Provide the [X, Y] coordinate of the cell's center where the given text is located.  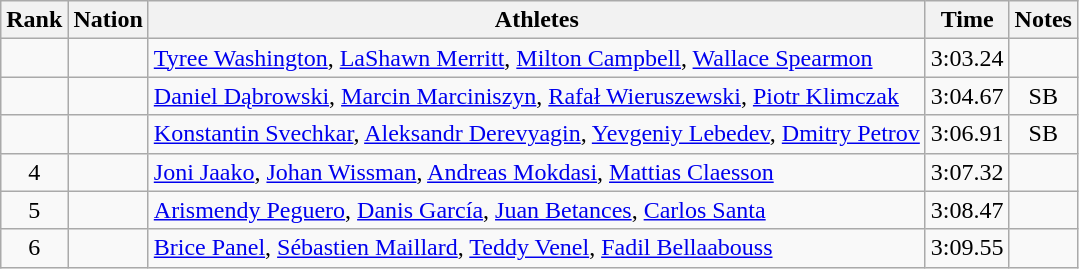
Joni Jaako, Johan Wissman, Andreas Mokdasi, Mattias Claesson [536, 172]
Konstantin Svechkar, Aleksandr Derevyagin, Yevgeniy Lebedev, Dmitry Petrov [536, 134]
Time [967, 20]
Brice Panel, Sébastien Maillard, Teddy Venel, Fadil Bellaabouss [536, 248]
3:08.47 [967, 210]
3:07.32 [967, 172]
Daniel Dąbrowski, Marcin Marciniszyn, Rafał Wieruszewski, Piotr Klimczak [536, 96]
3:09.55 [967, 248]
3:04.67 [967, 96]
3:03.24 [967, 58]
4 [34, 172]
Rank [34, 20]
3:06.91 [967, 134]
5 [34, 210]
Arismendy Peguero, Danis García, Juan Betances, Carlos Santa [536, 210]
Athletes [536, 20]
Tyree Washington, LaShawn Merritt, Milton Campbell, Wallace Spearmon [536, 58]
Notes [1043, 20]
Nation [108, 20]
6 [34, 248]
